Locate the cell with the specified text and output its [X, Y] center coordinate. 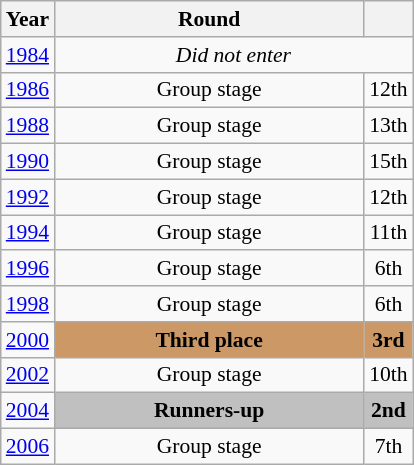
13th [388, 126]
1996 [28, 269]
11th [388, 233]
1992 [28, 197]
2000 [28, 340]
3rd [388, 340]
1986 [28, 90]
Runners-up [209, 411]
Round [209, 19]
1994 [28, 233]
1984 [28, 55]
2nd [388, 411]
Year [28, 19]
2004 [28, 411]
15th [388, 162]
1998 [28, 304]
1990 [28, 162]
2002 [28, 375]
Did not enter [234, 55]
Third place [209, 340]
1988 [28, 126]
2006 [28, 447]
10th [388, 375]
7th [388, 447]
